Capture the cell that displays the provided text and extract its [x, y] central coordinate. 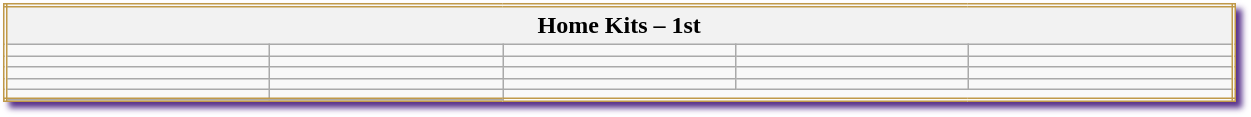
Home Kits – 1st [619, 25]
